Output the (x, y) coordinate of the center of the cell containing the given text.  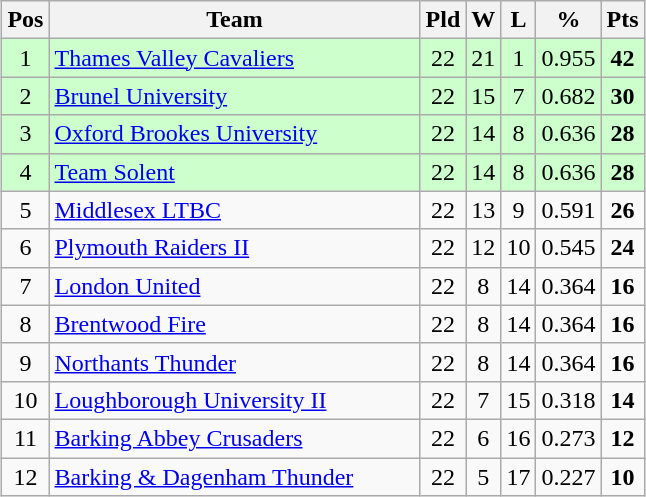
0.273 (568, 438)
4 (26, 172)
Brentwood Fire (234, 324)
Team Solent (234, 172)
W (484, 20)
Pos (26, 20)
2 (26, 96)
21 (484, 58)
11 (26, 438)
Plymouth Raiders II (234, 248)
42 (622, 58)
Pts (622, 20)
% (568, 20)
London United (234, 286)
Brunel University (234, 96)
0.591 (568, 210)
0.318 (568, 400)
Barking Abbey Crusaders (234, 438)
Pld (443, 20)
30 (622, 96)
0.545 (568, 248)
L (518, 20)
0.682 (568, 96)
Team (234, 20)
0.227 (568, 477)
3 (26, 134)
Northants Thunder (234, 362)
Oxford Brookes University (234, 134)
24 (622, 248)
13 (484, 210)
0.955 (568, 58)
Barking & Dagenham Thunder (234, 477)
Loughborough University II (234, 400)
Thames Valley Cavaliers (234, 58)
26 (622, 210)
Middlesex LTBC (234, 210)
17 (518, 477)
